Search for the cell housing the specified text and yield its [x, y] center coordinate. 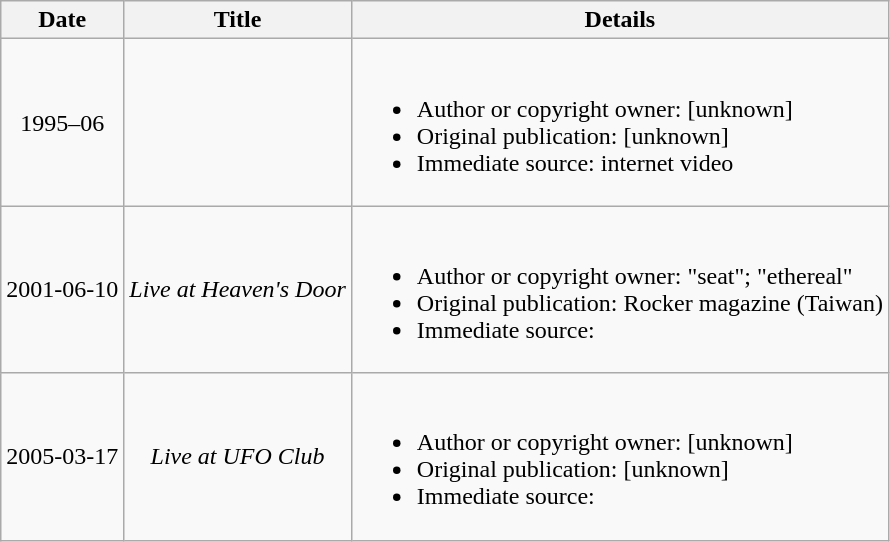
2005-03-17 [62, 456]
Live at UFO Club [238, 456]
Author or copyright owner: "seat"; "ethereal"Original publication: Rocker magazine (Taiwan)Immediate source: [620, 290]
Live at Heaven's Door [238, 290]
Author or copyright owner: [unknown]Original publication: [unknown]Immediate source: internet video [620, 122]
2001-06-10 [62, 290]
Date [62, 20]
Details [620, 20]
Title [238, 20]
Author or copyright owner: [unknown]Original publication: [unknown]Immediate source: [620, 456]
1995–06 [62, 122]
